Return [X, Y] of the center of cell containing provided text 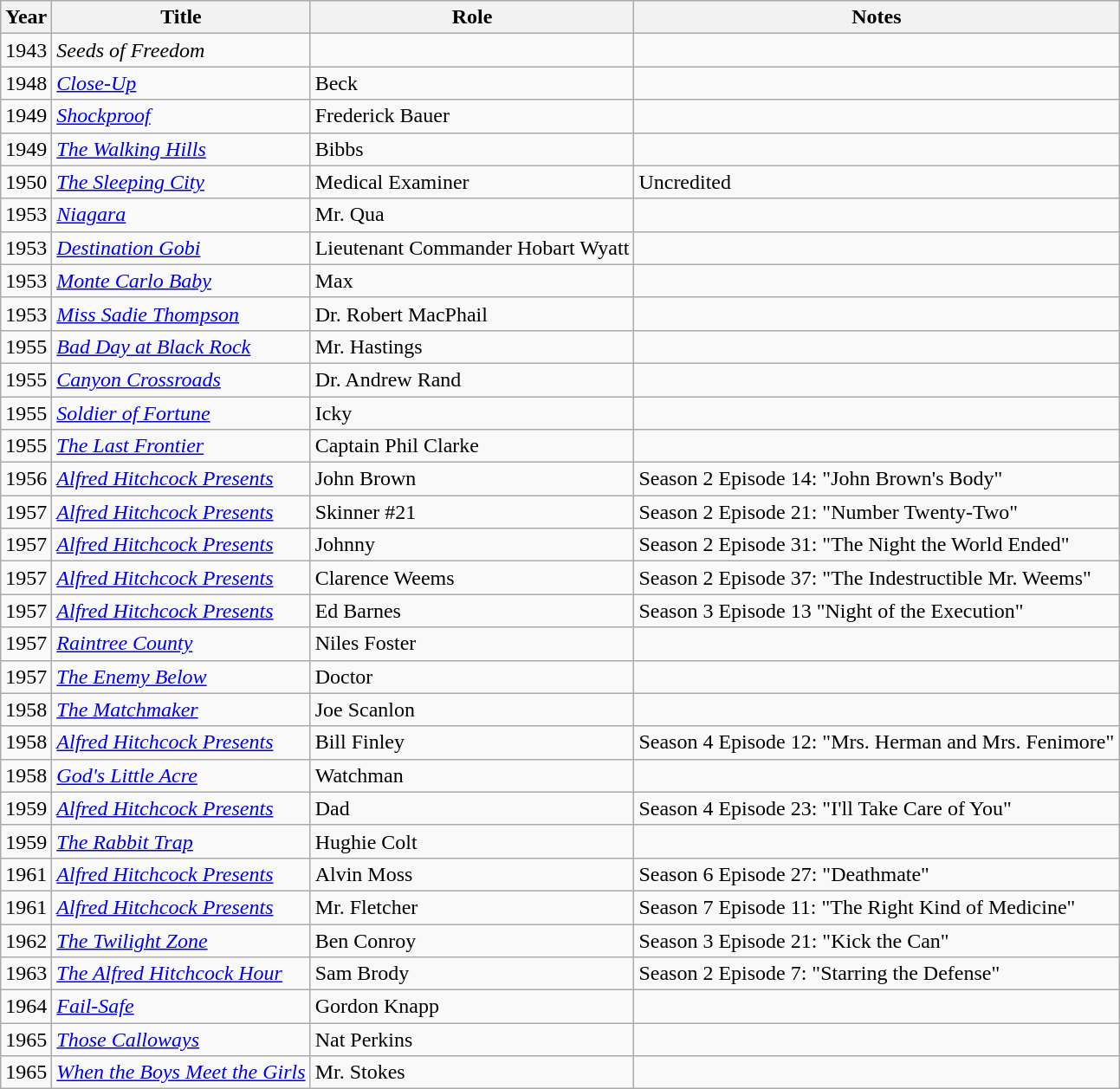
1964 [26, 1007]
Frederick Bauer [472, 116]
Fail-Safe [181, 1007]
Season 2 Episode 21: "Number Twenty-Two" [877, 512]
Mr. Qua [472, 215]
Mr. Fletcher [472, 907]
God's Little Acre [181, 775]
Captain Phil Clarke [472, 446]
Lieutenant Commander Hobart Wyatt [472, 248]
Those Calloways [181, 1040]
The Twilight Zone [181, 940]
Johnny [472, 545]
Max [472, 281]
Dr. Andrew Rand [472, 379]
Season 2 Episode 14: "John Brown's Body" [877, 479]
The Last Frontier [181, 446]
The Sleeping City [181, 182]
Icky [472, 413]
1962 [26, 940]
Season 4 Episode 23: "I'll Take Care of You" [877, 808]
Skinner #21 [472, 512]
Season 4 Episode 12: "Mrs. Herman and Mrs. Fenimore" [877, 742]
Dad [472, 808]
Bibbs [472, 149]
Bad Day at Black Rock [181, 347]
Season 2 Episode 7: "Starring the Defense" [877, 974]
Mr. Stokes [472, 1073]
Mr. Hastings [472, 347]
When the Boys Meet the Girls [181, 1073]
John Brown [472, 479]
Seeds of Freedom [181, 50]
Gordon Knapp [472, 1007]
Season 6 Episode 27: "Deathmate" [877, 874]
Bill Finley [472, 742]
Notes [877, 17]
Niagara [181, 215]
Joe Scanlon [472, 710]
1963 [26, 974]
Season 7 Episode 11: "The Right Kind of Medicine" [877, 907]
1943 [26, 50]
Destination Gobi [181, 248]
Season 2 Episode 37: "The Indestructible Mr. Weems" [877, 578]
Title [181, 17]
Sam Brody [472, 974]
Dr. Robert MacPhail [472, 314]
Ben Conroy [472, 940]
Shockproof [181, 116]
The Enemy Below [181, 677]
Raintree County [181, 644]
Monte Carlo Baby [181, 281]
Soldier of Fortune [181, 413]
Canyon Crossroads [181, 379]
The Rabbit Trap [181, 841]
Beck [472, 83]
The Matchmaker [181, 710]
Clarence Weems [472, 578]
Hughie Colt [472, 841]
Season 2 Episode 31: "The Night the World Ended" [877, 545]
Niles Foster [472, 644]
1948 [26, 83]
Doctor [472, 677]
Medical Examiner [472, 182]
Uncredited [877, 182]
Miss Sadie Thompson [181, 314]
Role [472, 17]
Alvin Moss [472, 874]
Year [26, 17]
Season 3 Episode 13 "Night of the Execution" [877, 611]
The Alfred Hitchcock Hour [181, 974]
Ed Barnes [472, 611]
Close-Up [181, 83]
Nat Perkins [472, 1040]
1950 [26, 182]
1956 [26, 479]
Season 3 Episode 21: "Kick the Can" [877, 940]
The Walking Hills [181, 149]
Watchman [472, 775]
